Provide the (x, y) coordinate of the cell's center where the given text is located.  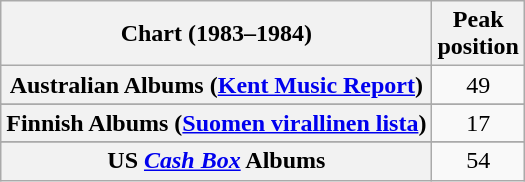
49 (478, 85)
Australian Albums (Kent Music Report) (216, 85)
Finnish Albums (Suomen virallinen lista) (216, 123)
Peakposition (478, 34)
54 (478, 161)
Chart (1983–1984) (216, 34)
US Cash Box Albums (216, 161)
17 (478, 123)
